Extract the [x, y] coordinate from the center of the cell holding the provided text.  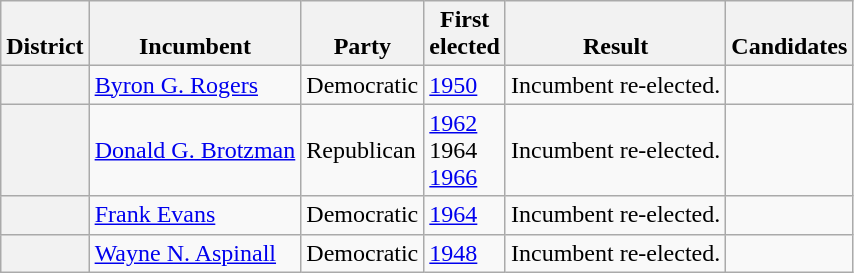
Byron G. Rogers [195, 85]
1964 [465, 215]
1950 [465, 85]
1948 [465, 253]
Firstelected [465, 34]
District [45, 34]
Party [362, 34]
Wayne N. Aspinall [195, 253]
Frank Evans [195, 215]
Result [615, 34]
Republican [362, 150]
Candidates [790, 34]
Donald G. Brotzman [195, 150]
19621964 1966 [465, 150]
Incumbent [195, 34]
